Search for the cell housing the specified text and yield its (x, y) center coordinate. 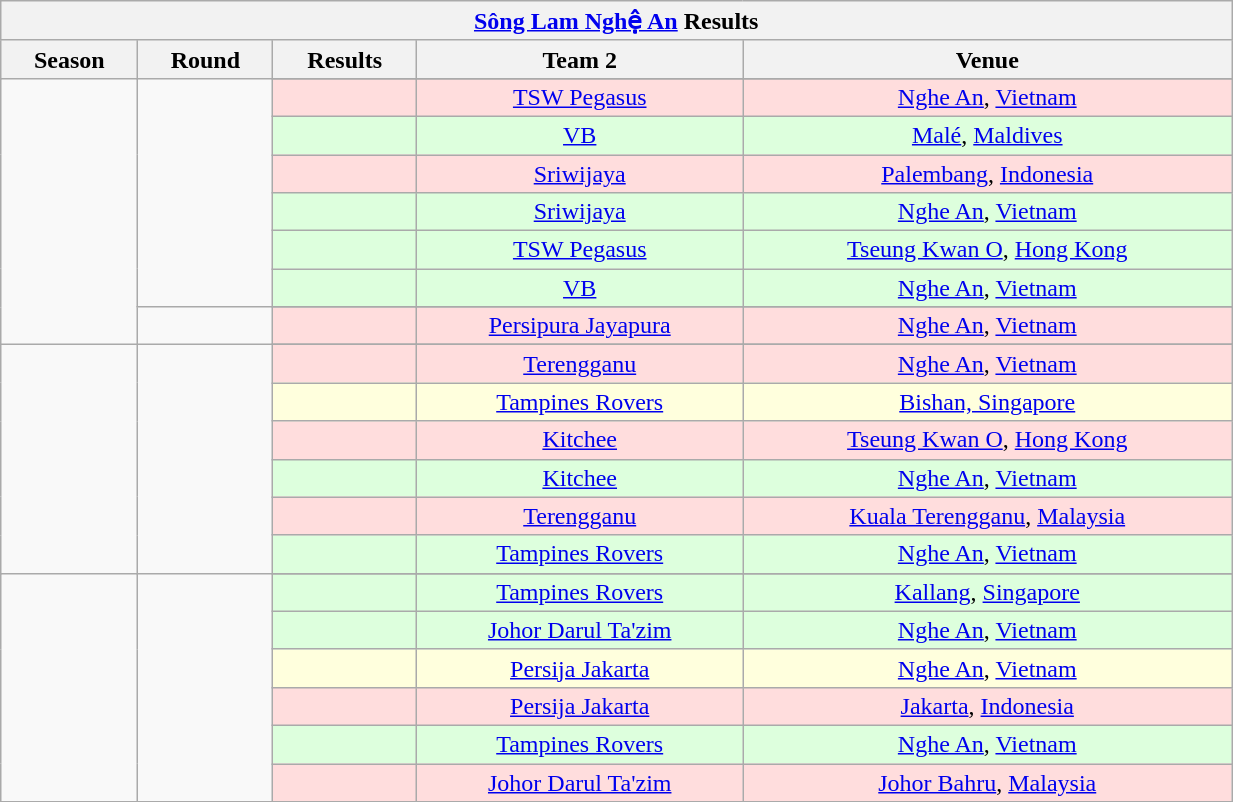
Results (345, 59)
Sông Lam Nghệ An Results (616, 21)
Palembang, Indonesia (988, 173)
Persipura Jayapura (580, 326)
Kallang, Singapore (988, 592)
Bishan, Singapore (988, 402)
Round (206, 59)
Venue (988, 59)
Malé, Maldives (988, 135)
Season (70, 59)
Johor Bahru, Malaysia (988, 783)
Jakarta, Indonesia (988, 706)
Team 2 (580, 59)
Kuala Terengganu, Malaysia (988, 516)
